Pinpoint the cell where the given text exists, returning its (X, Y) midpoint coordinate. 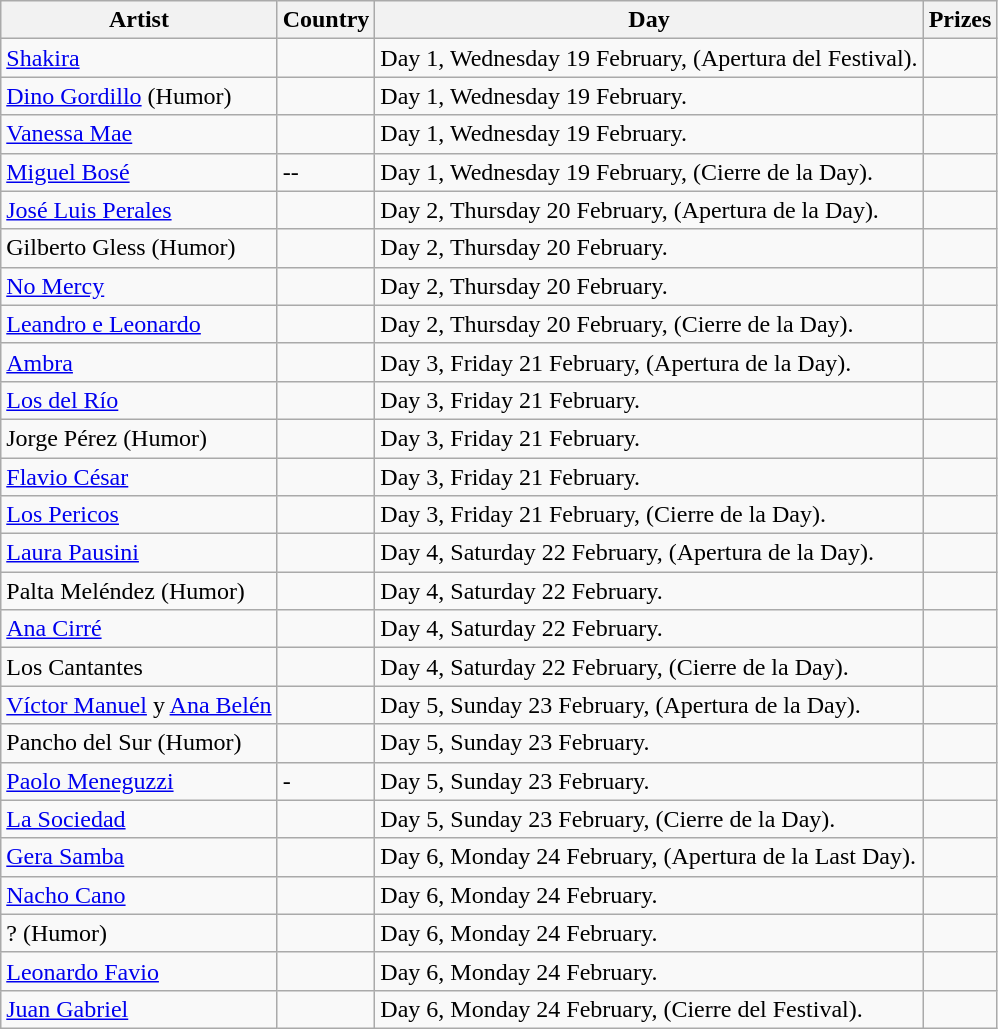
Laura Pausini (139, 553)
Dino Gordillo (Humor) (139, 96)
Pancho del Sur (Humor) (139, 743)
Los Cantantes (139, 667)
Day 1, Wednesday 19 February, (Apertura del Festival). (649, 58)
? (Humor) (139, 933)
Los Pericos (139, 515)
José Luis Perales (139, 210)
Artist (139, 20)
Paolo Meneguzzi (139, 781)
Gilberto Gless (Humor) (139, 248)
Víctor Manuel y Ana Belén (139, 705)
Shakira (139, 58)
Day 1, Wednesday 19 February, (Cierre de la Day). (649, 172)
Ana Cirré (139, 629)
Jorge Pérez (Humor) (139, 438)
Country (326, 20)
Day 6, Monday 24 February, (Apertura de la Last Day). (649, 857)
Leandro e Leonardo (139, 324)
Juan Gabriel (139, 1009)
Prizes (960, 20)
Day 2, Thursday 20 February, (Apertura de la Day). (649, 210)
Day (649, 20)
Ambra (139, 362)
Day 4, Saturday 22 February, (Cierre de la Day). (649, 667)
Day 4, Saturday 22 February, (Apertura de la Day). (649, 553)
-- (326, 172)
- (326, 781)
Day 3, Friday 21 February, (Cierre de la Day). (649, 515)
Vanessa Mae (139, 134)
Day 5, Sunday 23 February, (Apertura de la Day). (649, 705)
No Mercy (139, 286)
Day 2, Thursday 20 February, (Cierre de la Day). (649, 324)
Flavio César (139, 477)
Nacho Cano (139, 895)
Day 5, Sunday 23 February, (Cierre de la Day). (649, 819)
Los del Río (139, 400)
La Sociedad (139, 819)
Miguel Bosé (139, 172)
Gera Samba (139, 857)
Leonardo Favio (139, 971)
Day 6, Monday 24 February, (Cierre del Festival). (649, 1009)
Day 3, Friday 21 February, (Apertura de la Day). (649, 362)
Palta Meléndez (Humor) (139, 591)
